Output the (X, Y) coordinate of the center of the cell containing the given text.  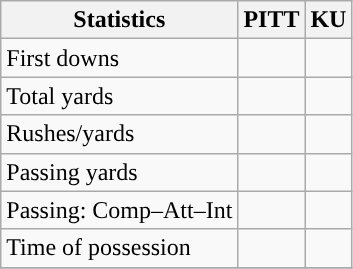
KU (328, 20)
Rushes/yards (120, 134)
PITT (272, 20)
Statistics (120, 20)
Total yards (120, 96)
Passing: Comp–Att–Int (120, 210)
Passing yards (120, 172)
First downs (120, 58)
Time of possession (120, 248)
